Return the (x, y) coordinate for the center point of the cell that contains the specified text.  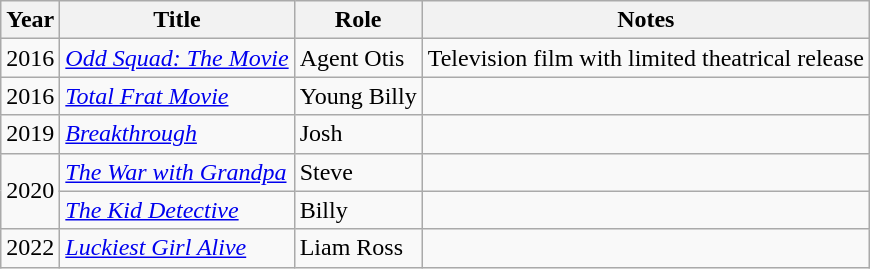
Breakthrough (177, 134)
The Kid Detective (177, 210)
Josh (358, 134)
The War with Grandpa (177, 172)
Television film with limited theatrical release (646, 58)
Notes (646, 20)
Luckiest Girl Alive (177, 248)
Role (358, 20)
2019 (30, 134)
Title (177, 20)
Odd Squad: The Movie (177, 58)
Billy (358, 210)
Liam Ross (358, 248)
Steve (358, 172)
Agent Otis (358, 58)
Total Frat Movie (177, 96)
2020 (30, 191)
2022 (30, 248)
Young Billy (358, 96)
Year (30, 20)
